Output the (X, Y) coordinate of the center of the cell containing the given text.  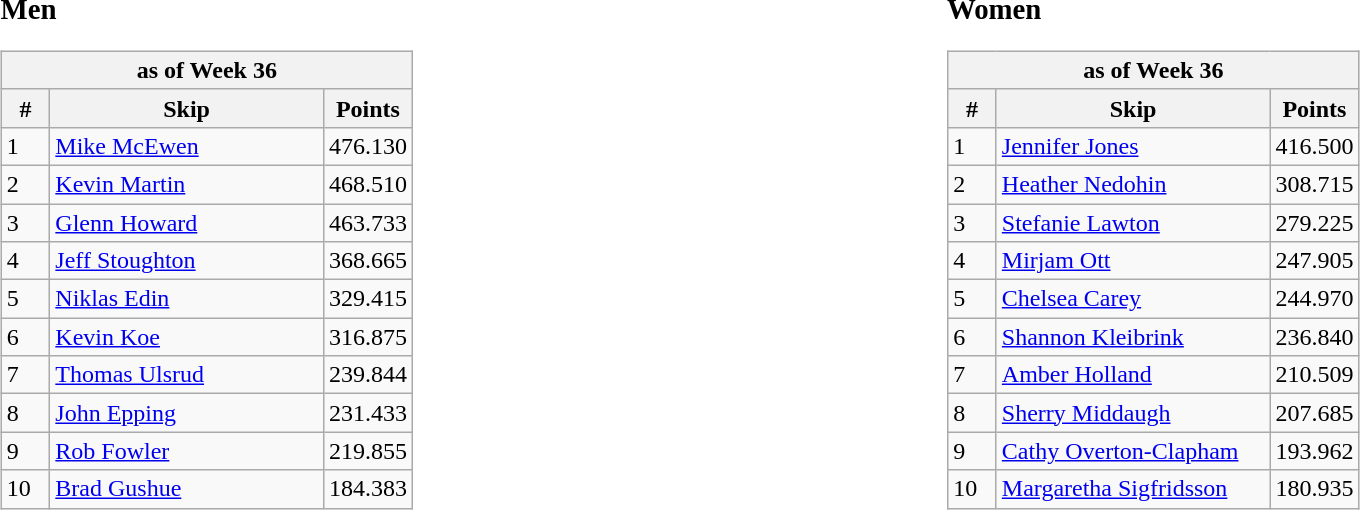
Heather Nedohin (1133, 184)
193.962 (1314, 451)
368.665 (368, 261)
184.383 (368, 489)
Niklas Edin (187, 299)
Jennifer Jones (1133, 146)
Mirjam Ott (1133, 261)
Glenn Howard (187, 223)
231.433 (368, 413)
Brad Gushue (187, 489)
Cathy Overton-Clapham (1133, 451)
Jeff Stoughton (187, 261)
Kevin Koe (187, 337)
416.500 (1314, 146)
279.225 (1314, 223)
308.715 (1314, 184)
Rob Fowler (187, 451)
476.130 (368, 146)
468.510 (368, 184)
Thomas Ulsrud (187, 375)
Shannon Kleibrink (1133, 337)
219.855 (368, 451)
247.905 (1314, 261)
John Epping (187, 413)
Amber Holland (1133, 375)
Kevin Martin (187, 184)
239.844 (368, 375)
207.685 (1314, 413)
Sherry Middaugh (1133, 413)
Stefanie Lawton (1133, 223)
463.733 (368, 223)
210.509 (1314, 375)
316.875 (368, 337)
244.970 (1314, 299)
Margaretha Sigfridsson (1133, 489)
329.415 (368, 299)
Chelsea Carey (1133, 299)
180.935 (1314, 489)
236.840 (1314, 337)
Mike McEwen (187, 146)
